From the cell containing the given text, extract its center point as [X, Y] coordinate. 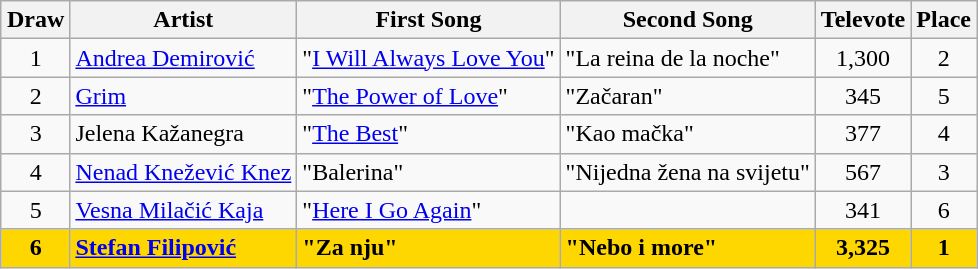
Andrea Demirović [184, 58]
"Za nju" [428, 248]
Vesna Milačić Kaja [184, 210]
Nenad Knežević Knez [184, 172]
"Začaran" [688, 96]
"Balerina" [428, 172]
Draw [35, 20]
Stefan Filipović [184, 248]
Second Song [688, 20]
3,325 [862, 248]
Jelena Kažanegra [184, 134]
345 [862, 96]
567 [862, 172]
377 [862, 134]
Grim [184, 96]
Artist [184, 20]
"Here I Go Again" [428, 210]
341 [862, 210]
"La reina de la noche" [688, 58]
"Kao mačka" [688, 134]
Place [944, 20]
Televote [862, 20]
"Nebo i more" [688, 248]
"The Best" [428, 134]
"I Will Always Love You" [428, 58]
First Song [428, 20]
"The Power of Love" [428, 96]
1,300 [862, 58]
"Nijedna žena na svijetu" [688, 172]
